Return the [X, Y] coordinate for the center point of the cell that contains the specified text.  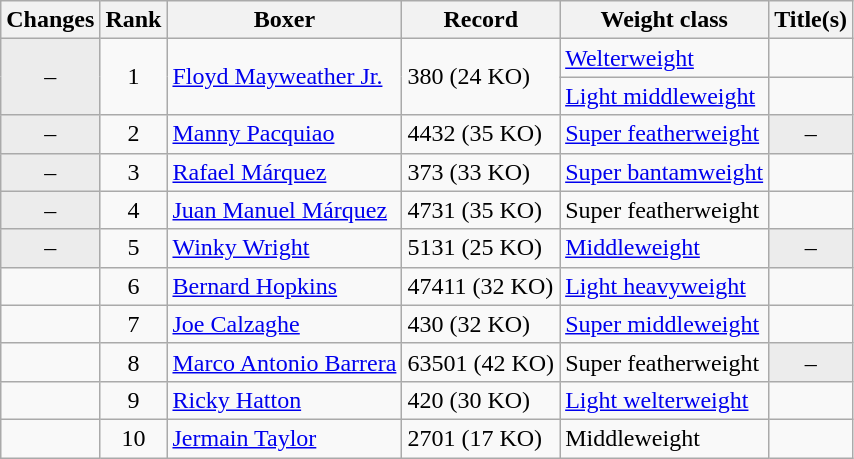
9 [134, 400]
1 [134, 77]
Floyd Mayweather Jr. [284, 77]
3 [134, 172]
Marco Antonio Barrera [284, 362]
380 (24 KO) [481, 77]
Light welterweight [664, 400]
Joe Calzaghe [284, 324]
Record [481, 20]
Light heavyweight [664, 286]
430 (32 KO) [481, 324]
Light middleweight [664, 96]
7 [134, 324]
Ricky Hatton [284, 400]
2 [134, 134]
Juan Manuel Márquez [284, 210]
63501 (42 KO) [481, 362]
Super bantamweight [664, 172]
Weight class [664, 20]
Bernard Hopkins [284, 286]
4 [134, 210]
Jermain Taylor [284, 438]
4731 (35 KO) [481, 210]
5 [134, 248]
2701 (17 KO) [481, 438]
10 [134, 438]
4432 (35 KO) [481, 134]
Title(s) [811, 20]
Changes [50, 20]
373 (33 KO) [481, 172]
420 (30 KO) [481, 400]
Winky Wright [284, 248]
Rank [134, 20]
Super middleweight [664, 324]
Boxer [284, 20]
8 [134, 362]
Rafael Márquez [284, 172]
Welterweight [664, 58]
5131 (25 KO) [481, 248]
6 [134, 286]
47411 (32 KO) [481, 286]
Manny Pacquiao [284, 134]
